Search for the cell housing the specified text and yield its (x, y) center coordinate. 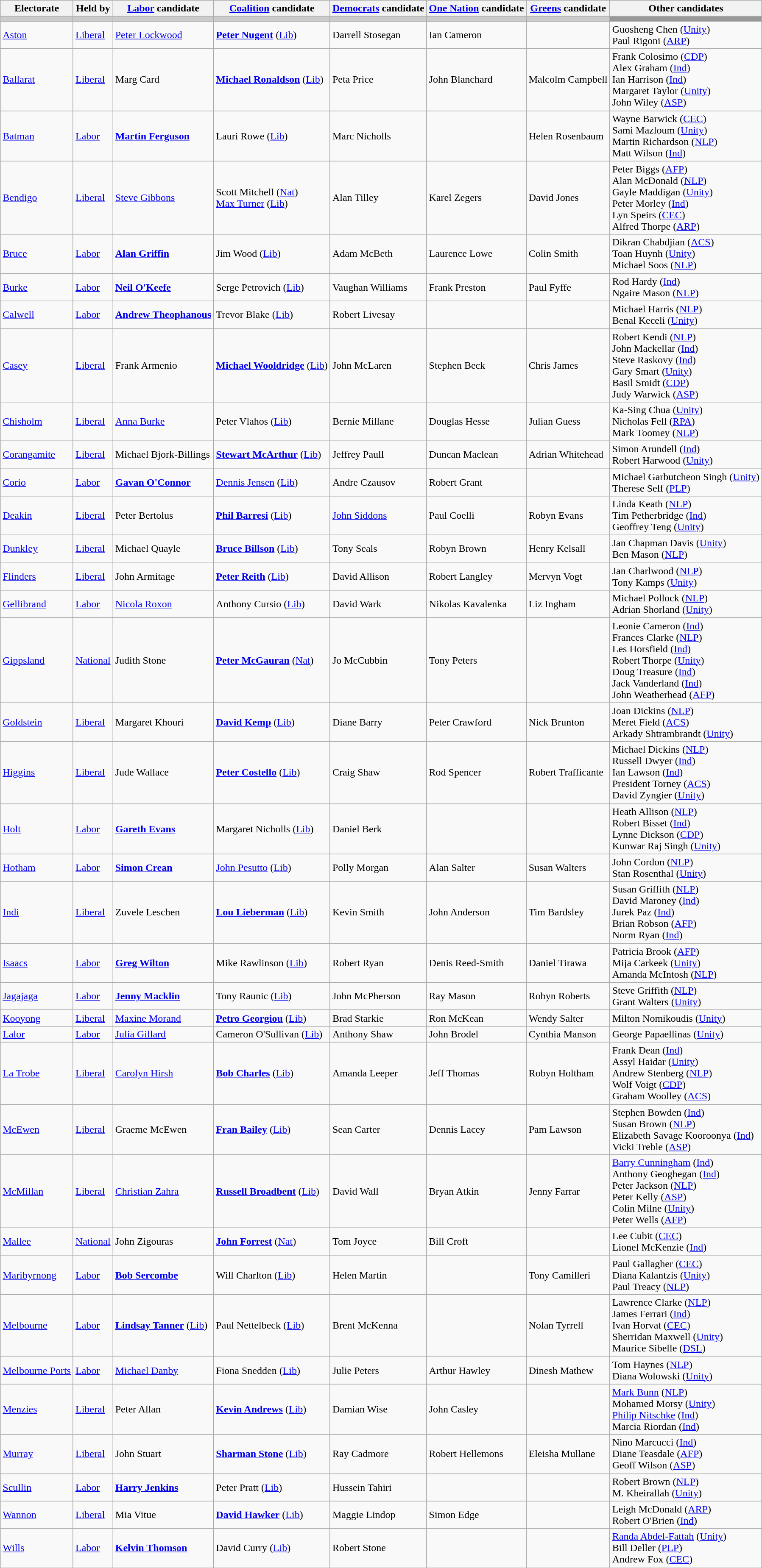
Indi (37, 912)
Frank Colosimo (CDP)Alex Graham (Ind)Ian Harrison (Ind)Margaret Taylor (Unity)John Wiley (ASP) (686, 80)
Jim Wood (Lib) (272, 254)
Maribyrnong (37, 1275)
Peter Reith (Lib) (272, 576)
Tony Raunic (Lib) (272, 996)
Robert Livesay (378, 314)
Brad Starkie (378, 1018)
Peter McGauran (Nat) (272, 660)
Bendigo (37, 197)
Jagajaga (37, 996)
Douglas Hesse (477, 421)
Lawrence Clarke (NLP)James Ferrari (Ind)Ivan Horvat (CEC)Sherridan Maxwell (Unity)Maurice Sibelle (DSL) (686, 1326)
Robyn Holtham (568, 1073)
Neil O'Keefe (163, 287)
Cynthia Manson (568, 1034)
Peter Allan (163, 1410)
Ray Cadmore (378, 1454)
John Siddons (378, 516)
Rod Hardy (Ind)Ngaire Mason (NLP) (686, 287)
Robert Hellemons (477, 1454)
Batman (37, 136)
Robert Grant (477, 482)
Peter Bertolus (163, 516)
Damian Wise (378, 1410)
Melbourne (37, 1326)
Trevor Blake (Lib) (272, 314)
Hotham (37, 868)
George Papaellinas (Unity) (686, 1034)
Melbourne Ports (37, 1371)
John Zigouras (163, 1242)
Harry Jenkins (163, 1487)
Scullin (37, 1487)
Peter Nugent (Lib) (272, 35)
Duncan Maclean (477, 454)
Michael Dickins (NLP)Russell Dwyer (Ind)Ian Lawson (Ind)President Torney (ACS)David Zyngier (Unity) (686, 773)
Adrian Whitehead (568, 454)
Jan Charlwood (NLP)Tony Kamps (Unity) (686, 576)
Ka-Sing Chua (Unity)Nicholas Fell (RPA)Mark Toomey (NLP) (686, 421)
Lee Cubit (CEC)Lionel McKenzie (Ind) (686, 1242)
Burke (37, 287)
John Armitage (163, 576)
La Trobe (37, 1073)
Tim Bardsley (568, 912)
Robert Trafficante (568, 773)
Anna Burke (163, 421)
Andrew Theophanous (163, 314)
Mallee (37, 1242)
Polly Morgan (378, 868)
David Hawker (Lib) (272, 1515)
John Pesutto (Lib) (272, 868)
Paul Nettelbeck (Lib) (272, 1326)
Diane Barry (378, 722)
Sean Carter (378, 1130)
Michael Quayle (163, 549)
Tony Camilleri (568, 1275)
Dikran Chabdjian (ACS)Toan Huynh (Unity)Michael Soos (NLP) (686, 254)
Michael Wooldridge (Lib) (272, 365)
Michael Bjork-Billings (163, 454)
Christian Zahra (163, 1192)
Peta Price (378, 80)
Marg Card (163, 80)
Stewart McArthur (Lib) (272, 454)
Sharman Stone (Lib) (272, 1454)
John Forrest (Nat) (272, 1242)
Kelvin Thomson (163, 1548)
Liz Ingham (568, 604)
Mark Bunn (NLP)Mohamed Morsy (Unity)Philip Nitschke (Ind)Marcia Riordan (Ind) (686, 1410)
Scott Mitchell (Nat)Max Turner (Lib) (272, 197)
Peter Lockwood (163, 35)
Peter Pratt (Lib) (272, 1487)
Anthony Cursio (Lib) (272, 604)
Democrats candidate (378, 8)
Kevin Andrews (Lib) (272, 1410)
John Stuart (163, 1454)
Dunkley (37, 549)
Jeffrey Paull (378, 454)
Holt (37, 829)
Serge Petrovich (Lib) (272, 287)
Bryan Atkin (477, 1192)
Robert Langley (477, 576)
Linda Keath (NLP)Tim Petherbridge (Ind)Geoffrey Teng (Unity) (686, 516)
Judith Stone (163, 660)
Michael Garbutcheon Singh (Unity)Therese Self (PLP) (686, 482)
Vaughan Williams (378, 287)
Phil Barresi (Lib) (272, 516)
Carolyn Hirsh (163, 1073)
Patricia Brook (AFP)Mija Carkeek (Unity)Amanda McIntosh (NLP) (686, 963)
Simon Edge (477, 1515)
Robyn Roberts (568, 996)
Mia Vitue (163, 1515)
Gavan O'Connor (163, 482)
Kooyong (37, 1018)
Daniel Tirawa (568, 963)
Fiona Snedden (Lib) (272, 1371)
David Jones (568, 197)
Robert Stone (378, 1548)
McEwen (37, 1130)
Jude Wallace (163, 773)
Gellibrand (37, 604)
Wendy Salter (568, 1018)
Casey (37, 365)
Bernie Millane (378, 421)
Frank Armenio (163, 365)
Tom Joyce (378, 1242)
Bob Charles (Lib) (272, 1073)
Gareth Evans (163, 829)
Fran Bailey (Lib) (272, 1130)
Denis Reed-Smith (477, 963)
Daniel Berk (378, 829)
Milton Nomikoudis (Unity) (686, 1018)
Heath Allison (NLP)Robert Bisset (Ind)Lynne Dickson (CDP)Kunwar Raj Singh (Unity) (686, 829)
Helen Rosenbaum (568, 136)
Ron McKean (477, 1018)
John Casley (477, 1410)
Pam Lawson (568, 1130)
Dennis Jensen (Lib) (272, 482)
Tom Haynes (NLP)Diana Wolowski (Unity) (686, 1371)
Brent McKenna (378, 1326)
Chris James (568, 365)
Robyn Brown (477, 549)
Margaret Khouri (163, 722)
Michael Ronaldson (Lib) (272, 80)
Nolan Tyrrell (568, 1326)
Susan Griffith (NLP)David Maroney (Ind)Jurek Paz (Ind)Brian Robson (AFP)Norm Ryan (Ind) (686, 912)
One Nation candidate (477, 8)
Malcolm Campbell (568, 80)
Michael Harris (NLP)Benal Keceli (Unity) (686, 314)
Laurence Lowe (477, 254)
Russell Broadbent (Lib) (272, 1192)
Goldstein (37, 722)
Peter Costello (Lib) (272, 773)
David Curry (Lib) (272, 1548)
Calwell (37, 314)
Hussein Tahiri (378, 1487)
Bob Sercombe (163, 1275)
Arthur Hawley (477, 1371)
Anthony Shaw (378, 1034)
Bill Croft (477, 1242)
Tony Seals (378, 549)
Robert Ryan (378, 963)
Michael Pollock (NLP)Adrian Shorland (Unity) (686, 604)
Henry Kelsall (568, 549)
Julie Peters (378, 1371)
Maggie Lindop (378, 1515)
Michael Danby (163, 1371)
Simon Arundell (Ind)Robert Harwood (Unity) (686, 454)
Menzies (37, 1410)
Petro Georgiou (Lib) (272, 1018)
Zuvele Leschen (163, 912)
Will Charlton (Lib) (272, 1275)
Corio (37, 482)
Deakin (37, 516)
Maxine Morand (163, 1018)
Aston (37, 35)
Dinesh Mathew (568, 1371)
Amanda Leeper (378, 1073)
Peter Vlahos (Lib) (272, 421)
Peter Biggs (AFP)Alan McDonald (NLP)Gayle Maddigan (Unity)Peter Morley (Ind)Lyn Speirs (CEC)Alfred Thorpe (ARP) (686, 197)
Bruce (37, 254)
Other candidates (686, 8)
Flinders (37, 576)
Dennis Lacey (477, 1130)
Darrell Stosegan (378, 35)
Alan Griffin (163, 254)
Cameron O'Sullivan (Lib) (272, 1034)
Held by (93, 8)
Nikolas Kavalenka (477, 604)
Tony Peters (477, 660)
Robyn Evans (568, 516)
Isaacs (37, 963)
Craig Shaw (378, 773)
Colin Smith (568, 254)
David Wark (378, 604)
Gippsland (37, 660)
Lauri Rowe (Lib) (272, 136)
Lalor (37, 1034)
John Anderson (477, 912)
Frank Dean (Ind)Assyl Haidar (Unity)Andrew Stenberg (NLP)Wolf Voigt (CDP)Graham Woolley (ACS) (686, 1073)
Lou Lieberman (Lib) (272, 912)
Stephen Beck (477, 365)
Robert Kendi (NLP)John Mackellar (Ind) Steve Raskovy (Ind)Gary Smart (Unity)Basil Smidt (CDP)Judy Warwick (ASP) (686, 365)
Susan Walters (568, 868)
Jan Chapman Davis (Unity)Ben Mason (NLP) (686, 549)
Andre Czausov (378, 482)
Nicola Roxon (163, 604)
Ray Mason (477, 996)
Karel Zegers (477, 197)
Greens candidate (568, 8)
Leigh McDonald (ARP)Robert O'Brien (Ind) (686, 1515)
Ballarat (37, 80)
Peter Crawford (477, 722)
Jo McCubbin (378, 660)
John Brodel (477, 1034)
Adam McBeth (378, 254)
Labor candidate (163, 8)
Paul Fyffe (568, 287)
Coalition candidate (272, 8)
Steve Gibbons (163, 197)
Ian Cameron (477, 35)
David Allison (378, 576)
Higgins (37, 773)
Murray (37, 1454)
Leonie Cameron (Ind)Frances Clarke (NLP)Les Horsfield (Ind)Robert Thorpe (Unity)Doug Treasure (Ind)Jack Vanderland (Ind)John Weatherhead (AFP) (686, 660)
David Wall (378, 1192)
Kevin Smith (378, 912)
Rod Spencer (477, 773)
Eleisha Mullane (568, 1454)
Alan Tilley (378, 197)
Paul Gallagher (CEC)Diana Kalantzis (Unity)Paul Treacy (NLP) (686, 1275)
Julia Gillard (163, 1034)
Wannon (37, 1515)
Stephen Bowden (Ind)Susan Brown (NLP)Elizabeth Savage Kooroonya (Ind)Vicki Treble (ASP) (686, 1130)
Alan Salter (477, 868)
Corangamite (37, 454)
Mike Rawlinson (Lib) (272, 963)
Simon Crean (163, 868)
David Kemp (Lib) (272, 722)
Wayne Barwick (CEC)Sami Mazloum (Unity)Martin Richardson (NLP)Matt Wilson (Ind) (686, 136)
Greg Wilton (163, 963)
Graeme McEwen (163, 1130)
Lindsay Tanner (Lib) (163, 1326)
Helen Martin (378, 1275)
Jenny Macklin (163, 996)
Steve Griffith (NLP)Grant Walters (Unity) (686, 996)
Jeff Thomas (477, 1073)
Barry Cunningham (Ind)Anthony Geoghegan (Ind)Peter Jackson (NLP)Peter Kelly (ASP)Colin Milne (Unity)Peter Wells (AFP) (686, 1192)
John Blanchard (477, 80)
John Cordon (NLP)Stan Rosenthal (Unity) (686, 868)
Margaret Nicholls (Lib) (272, 829)
Wills (37, 1548)
John McPherson (378, 996)
Nino Marcucci (Ind)Diane Teasdale (AFP)Geoff Wilson (ASP) (686, 1454)
Bruce Billson (Lib) (272, 549)
Marc Nicholls (378, 136)
Julian Guess (568, 421)
Joan Dickins (NLP)Meret Field (ACS)Arkady Shtrambrandt (Unity) (686, 722)
Mervyn Vogt (568, 576)
Electorate (37, 8)
Jenny Farrar (568, 1192)
Martin Ferguson (163, 136)
Chisholm (37, 421)
McMillan (37, 1192)
Nick Brunton (568, 722)
Paul Coelli (477, 516)
Guosheng Chen (Unity)Paul Rigoni (ARP) (686, 35)
Randa Abdel-Fattah (Unity)Bill Deller (PLP)Andrew Fox (CEC) (686, 1548)
Robert Brown (NLP)M. Kheirallah (Unity) (686, 1487)
Frank Preston (477, 287)
John McLaren (378, 365)
